Return the (X, Y) coordinate for the center point of the cell that contains the specified text.  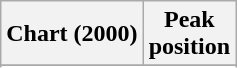
Peak position (189, 34)
Chart (2000) (72, 34)
